Output the (X, Y) coordinate of the center of the cell containing the given text.  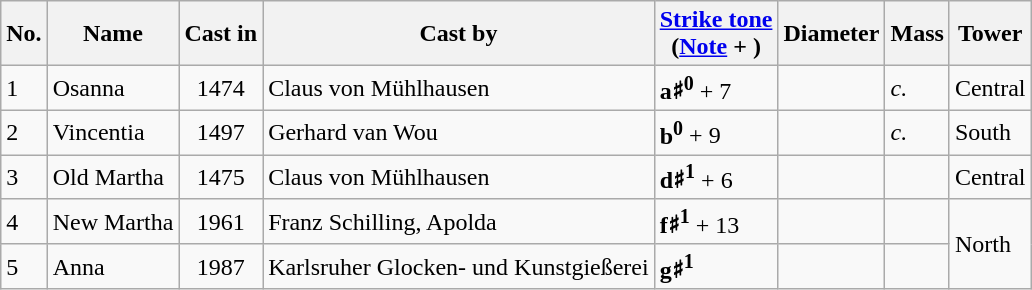
No. (24, 34)
Name (113, 34)
5 (24, 266)
b0 + 9 (716, 132)
Diameter (832, 34)
Cast by (459, 34)
Anna (113, 266)
Cast in (221, 34)
Strike tone(Note + ) (716, 34)
1987 (221, 266)
f♯1 + 13 (716, 222)
Osanna (113, 88)
Tower (990, 34)
2 (24, 132)
1 (24, 88)
Vincentia (113, 132)
1475 (221, 178)
Karlsruher Glocken- und Kunstgießerei (459, 266)
3 (24, 178)
1474 (221, 88)
a♯0 + 7 (716, 88)
1497 (221, 132)
g♯1 (716, 266)
4 (24, 222)
1961 (221, 222)
Mass (917, 34)
North (990, 244)
Franz Schilling, Apolda (459, 222)
South (990, 132)
d♯1 + 6 (716, 178)
New Martha (113, 222)
Old Martha (113, 178)
Gerhard van Wou (459, 132)
